Provide the [x, y] coordinate of the cell's center where the given text is located.  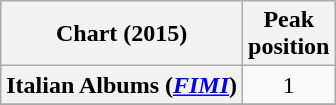
Peakposition [289, 34]
Italian Albums (FIMI) [122, 85]
1 [289, 85]
Chart (2015) [122, 34]
